Return [x, y] of the center of cell containing provided text 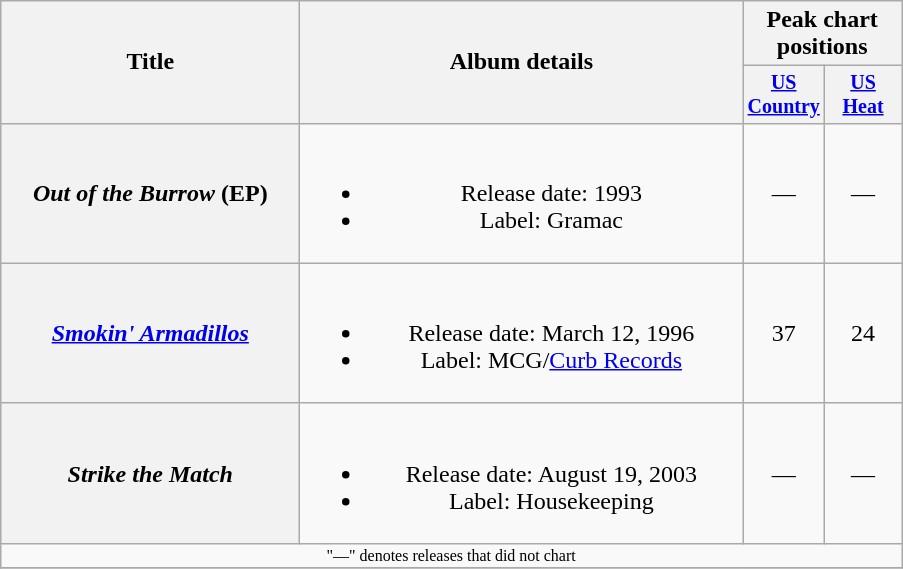
Release date: 1993Label: Gramac [522, 193]
"—" denotes releases that did not chart [452, 555]
37 [784, 333]
Release date: March 12, 1996Label: MCG/Curb Records [522, 333]
Peak chartpositions [822, 34]
Title [150, 62]
US Country [784, 94]
24 [864, 333]
Out of the Burrow (EP) [150, 193]
Album details [522, 62]
US Heat [864, 94]
Release date: August 19, 2003Label: Housekeeping [522, 473]
Strike the Match [150, 473]
Smokin' Armadillos [150, 333]
